Output the [x, y] coordinate of the center of the cell containing the given text.  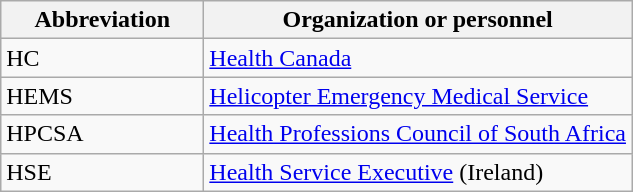
Abbreviation [102, 20]
Organization or personnel [418, 20]
HPCSA [102, 134]
HC [102, 58]
Health Service Executive (Ireland) [418, 172]
HSE [102, 172]
HEMS [102, 96]
Health Professions Council of South Africa [418, 134]
Health Canada [418, 58]
Helicopter Emergency Medical Service [418, 96]
